From the cell containing the given text, extract its center point as [x, y] coordinate. 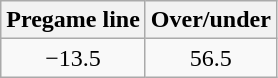
Pregame line [74, 20]
56.5 [210, 58]
Over/under [210, 20]
−13.5 [74, 58]
